Scan for the cell matching the given text and deliver its (x, y) coordinate at center. 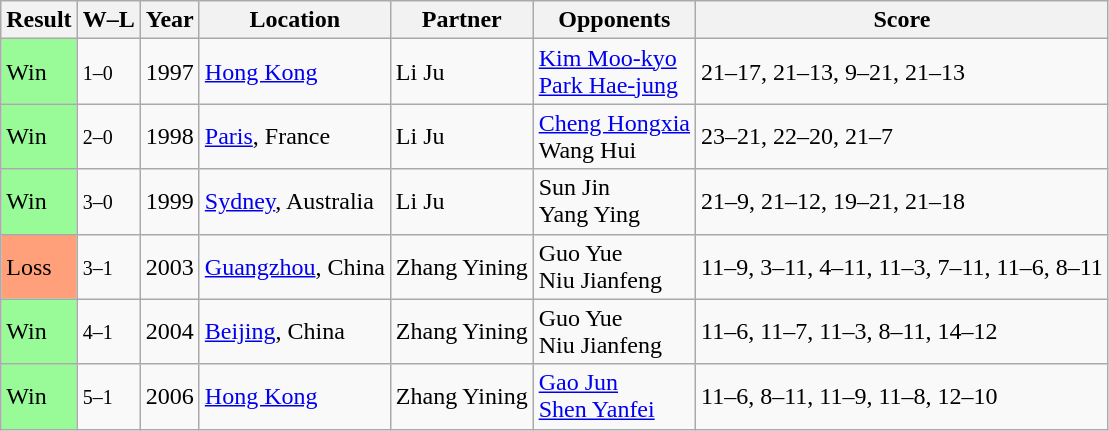
Location (294, 20)
4–1 (108, 332)
Gao Jun Shen Yanfei (614, 396)
Sun Jin Yang Ying (614, 202)
Kim Moo-kyo Park Hae-jung (614, 72)
2–0 (108, 136)
Opponents (614, 20)
1–0 (108, 72)
23–21, 22–20, 21–7 (902, 136)
Cheng Hongxia Wang Hui (614, 136)
Result (39, 20)
Year (170, 20)
Beijing, China (294, 332)
Guangzhou, China (294, 266)
21–9, 21–12, 19–21, 21–18 (902, 202)
Sydney, Australia (294, 202)
2003 (170, 266)
21–17, 21–13, 9–21, 21–13 (902, 72)
1998 (170, 136)
11–9, 3–11, 4–11, 11–3, 7–11, 11–6, 8–11 (902, 266)
Score (902, 20)
3–0 (108, 202)
2004 (170, 332)
Loss (39, 266)
1997 (170, 72)
5–1 (108, 396)
Partner (462, 20)
1999 (170, 202)
W–L (108, 20)
11–6, 11–7, 11–3, 8–11, 14–12 (902, 332)
Paris, France (294, 136)
11–6, 8–11, 11–9, 11–8, 12–10 (902, 396)
2006 (170, 396)
3–1 (108, 266)
